Scan for the cell matching the given text and deliver its [X, Y] coordinate at center. 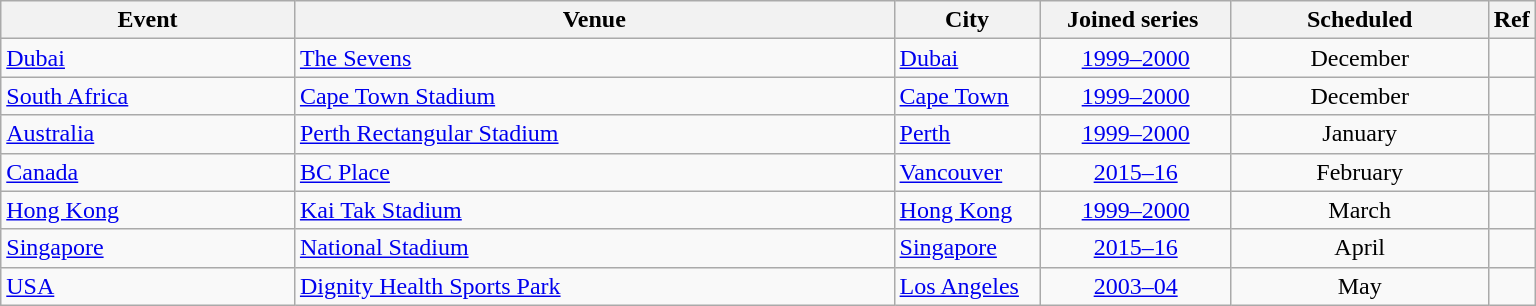
City [967, 20]
Los Angeles [967, 286]
January [1360, 134]
Joined series [1136, 20]
Perth Rectangular Stadium [594, 134]
February [1360, 172]
Vancouver [967, 172]
April [1360, 248]
Venue [594, 20]
National Stadium [594, 248]
2003–04 [1136, 286]
Canada [148, 172]
BC Place [594, 172]
South Africa [148, 96]
Dignity Health Sports Park [594, 286]
Cape Town [967, 96]
The Sevens [594, 58]
Cape Town Stadium [594, 96]
Perth [967, 134]
March [1360, 210]
USA [148, 286]
Kai Tak Stadium [594, 210]
Ref [1512, 20]
Event [148, 20]
May [1360, 286]
Scheduled [1360, 20]
Australia [148, 134]
